Extract the [X, Y] coordinate from the center of the cell holding the provided text.  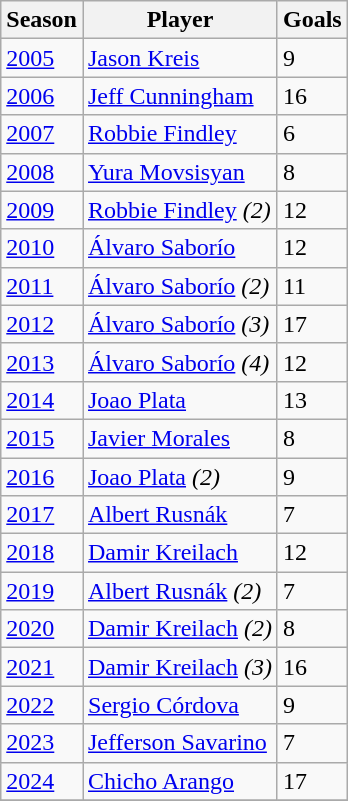
2017 [42, 515]
6 [312, 134]
2010 [42, 248]
2016 [42, 477]
Álvaro Saborío (4) [180, 362]
Álvaro Saborío (2) [180, 286]
Jeff Cunningham [180, 96]
Chicho Arango [180, 781]
2007 [42, 134]
13 [312, 400]
Jefferson Savarino [180, 743]
2015 [42, 438]
Joao Plata (2) [180, 477]
2009 [42, 210]
2013 [42, 362]
2019 [42, 591]
2020 [42, 629]
Player [180, 20]
Damir Kreilach [180, 553]
Jason Kreis [180, 58]
Goals [312, 20]
Damir Kreilach (2) [180, 629]
Robbie Findley [180, 134]
2018 [42, 553]
Albert Rusnák (2) [180, 591]
Robbie Findley (2) [180, 210]
Álvaro Saborío [180, 248]
Javier Morales [180, 438]
Season [42, 20]
2006 [42, 96]
2024 [42, 781]
2014 [42, 400]
Álvaro Saborío (3) [180, 324]
Sergio Córdova [180, 705]
2022 [42, 705]
Albert Rusnák [180, 515]
Damir Kreilach (3) [180, 667]
2012 [42, 324]
2023 [42, 743]
2021 [42, 667]
2011 [42, 286]
Joao Plata [180, 400]
2008 [42, 172]
2005 [42, 58]
Yura Movsisyan [180, 172]
11 [312, 286]
